Identify which cell holds the provided text, then report its [x, y] central coordinate. 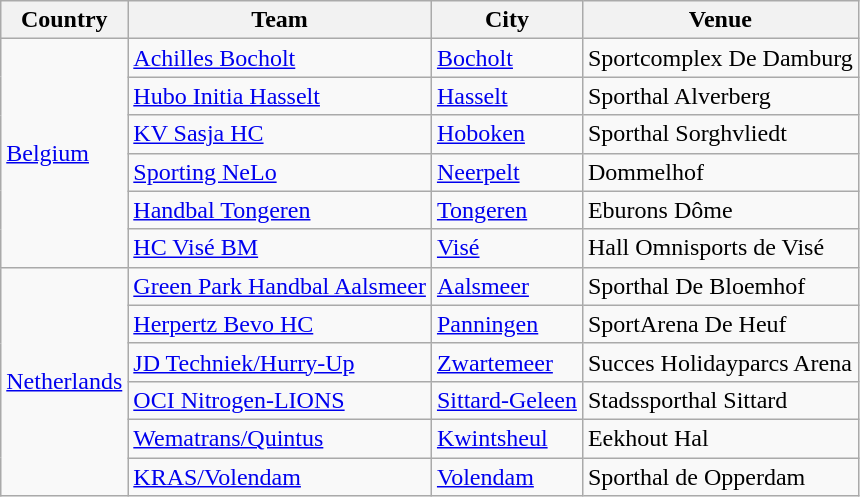
Kwintsheul [506, 438]
Aalsmeer [506, 286]
Tongeren [506, 210]
Green Park Handbal Aalsmeer [280, 286]
Hasselt [506, 96]
HC Visé BM [280, 248]
Sporthal De Bloemhof [720, 286]
Visé [506, 248]
Volendam [506, 477]
Netherlands [64, 381]
Panningen [506, 324]
Neerpelt [506, 172]
JD Techniek/Hurry-Up [280, 362]
Achilles Bocholt [280, 58]
City [506, 20]
Hall Omnisports de Visé [720, 248]
Dommelhof [720, 172]
Sporting NeLo [280, 172]
OCI Nitrogen-LIONS [280, 400]
Belgium [64, 153]
Handbal Tongeren [280, 210]
Hubo Initia Hasselt [280, 96]
Eekhout Hal [720, 438]
Stadssporthal Sittard [720, 400]
Venue [720, 20]
Sporthal Alverberg [720, 96]
Eburons Dôme [720, 210]
Herpertz Bevo HC [280, 324]
SportArena De Heuf [720, 324]
Sporthal de Opperdam [720, 477]
Sportcomplex De Damburg [720, 58]
KRAS/Volendam [280, 477]
Sporthal Sorghvliedt [720, 134]
Hoboken [506, 134]
Succes Holidayparcs Arena [720, 362]
Wematrans/Quintus [280, 438]
KV Sasja HC [280, 134]
Bocholt [506, 58]
Zwartemeer [506, 362]
Team [280, 20]
Sittard-Geleen [506, 400]
Country [64, 20]
